Pinpoint the cell where the given text exists, returning its [x, y] midpoint coordinate. 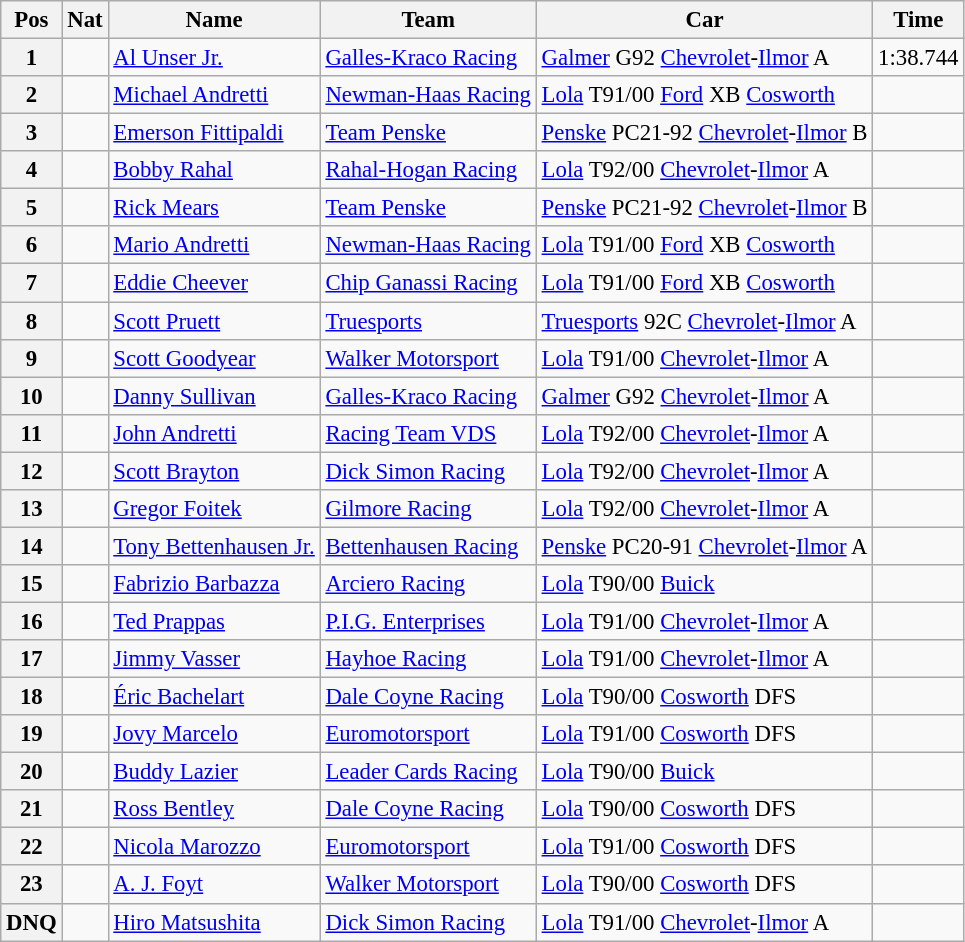
15 [32, 584]
Leader Cards Racing [428, 772]
Truesports [428, 321]
Tony Bettenhausen Jr. [214, 546]
Truesports 92C Chevrolet-Ilmor A [704, 321]
7 [32, 283]
Éric Bachelart [214, 697]
8 [32, 321]
Eddie Cheever [214, 283]
19 [32, 734]
Scott Brayton [214, 471]
Gregor Foitek [214, 509]
Hiro Matsushita [214, 922]
A. J. Foyt [214, 885]
Chip Ganassi Racing [428, 283]
P.I.G. Enterprises [428, 621]
Racing Team VDS [428, 433]
Al Unser Jr. [214, 58]
5 [32, 208]
4 [32, 170]
9 [32, 358]
DNQ [32, 922]
22 [32, 847]
18 [32, 697]
Rick Mears [214, 208]
Nicola Marozzo [214, 847]
Ross Bentley [214, 809]
3 [32, 133]
6 [32, 245]
Scott Goodyear [214, 358]
17 [32, 659]
13 [32, 509]
Mario Andretti [214, 245]
10 [32, 396]
John Andretti [214, 433]
Pos [32, 20]
Fabrizio Barbazza [214, 584]
Scott Pruett [214, 321]
Penske PC20-91 Chevrolet-Ilmor A [704, 546]
Team [428, 20]
12 [32, 471]
Danny Sullivan [214, 396]
Jovy Marcelo [214, 734]
Gilmore Racing [428, 509]
2 [32, 95]
11 [32, 433]
Arciero Racing [428, 584]
Hayhoe Racing [428, 659]
21 [32, 809]
Name [214, 20]
Emerson Fittipaldi [214, 133]
Rahal-Hogan Racing [428, 170]
Time [918, 20]
Car [704, 20]
1:38.744 [918, 58]
1 [32, 58]
Buddy Lazier [214, 772]
Michael Andretti [214, 95]
Nat [85, 20]
16 [32, 621]
Bobby Rahal [214, 170]
20 [32, 772]
Bettenhausen Racing [428, 546]
14 [32, 546]
Jimmy Vasser [214, 659]
Ted Prappas [214, 621]
23 [32, 885]
